Locate the cell with the specified text and output its [X, Y] center coordinate. 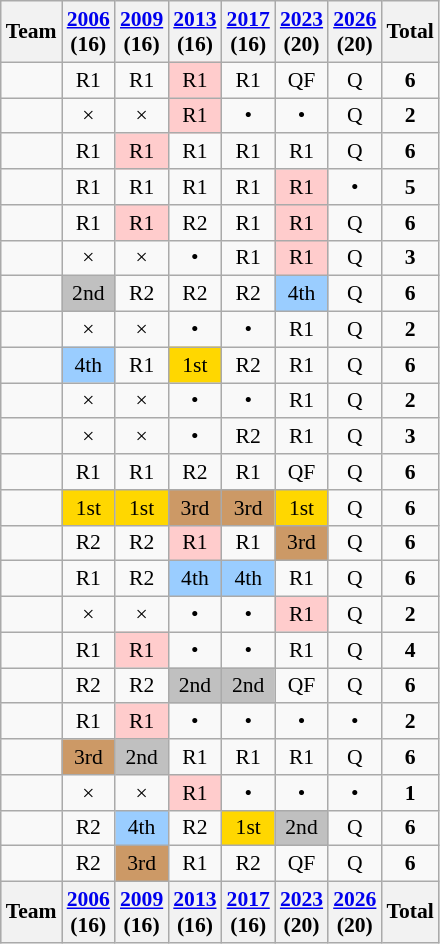
5 [410, 187]
4 [410, 650]
1 [410, 793]
